Extract the [x, y] coordinate from the center of the cell holding the provided text.  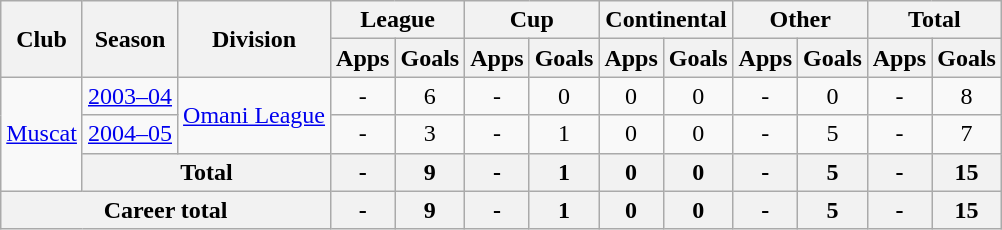
2004–05 [130, 134]
Cup [532, 20]
8 [967, 96]
6 [430, 96]
7 [967, 134]
Club [42, 39]
Continental [666, 20]
League [398, 20]
Omani League [254, 115]
Division [254, 39]
Season [130, 39]
3 [430, 134]
Other [800, 20]
Career total [166, 210]
Muscat [42, 134]
2003–04 [130, 96]
